Provide the (x, y) coordinate of the cell's center where the given text is located.  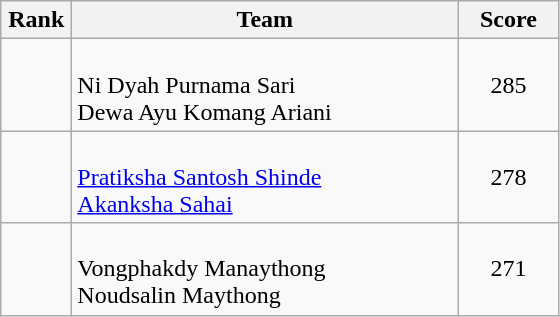
Rank (36, 20)
278 (508, 177)
Pratiksha Santosh ShindeAkanksha Sahai (265, 177)
Vongphakdy ManaythongNoudsalin Maythong (265, 269)
Team (265, 20)
Score (508, 20)
271 (508, 269)
Ni Dyah Purnama SariDewa Ayu Komang Ariani (265, 85)
285 (508, 85)
